Scan for the cell matching the given text and deliver its [X, Y] coordinate at center. 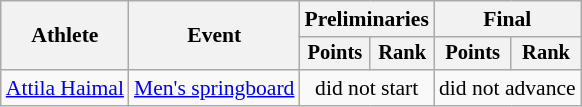
Preliminaries [366, 19]
did not start [366, 88]
Attila Haimal [65, 88]
Men's springboard [214, 88]
Athlete [65, 36]
Event [214, 36]
Final [508, 19]
did not advance [508, 88]
